From the cell containing the given text, extract its center point as (X, Y) coordinate. 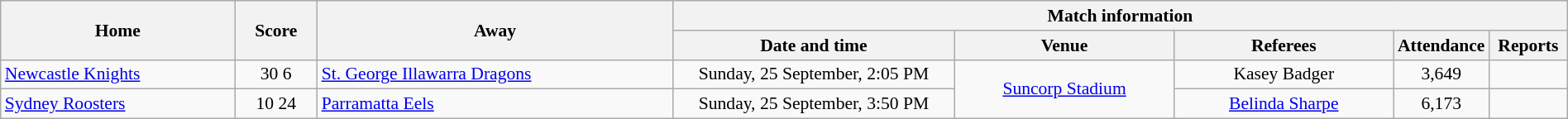
3,649 (1441, 74)
6,173 (1441, 104)
30 6 (276, 74)
Venue (1064, 45)
Sunday, 25 September, 3:50 PM (814, 104)
Parramatta Eels (495, 104)
Attendance (1441, 45)
St. George Illawarra Dragons (495, 74)
Kasey Badger (1284, 74)
Home (117, 30)
Reports (1528, 45)
10 24 (276, 104)
Score (276, 30)
Away (495, 30)
Match information (1120, 16)
Newcastle Knights (117, 74)
Date and time (814, 45)
Sunday, 25 September, 2:05 PM (814, 74)
Referees (1284, 45)
Belinda Sharpe (1284, 104)
Suncorp Stadium (1064, 89)
Sydney Roosters (117, 104)
